Output the [X, Y] coordinate of the center of the cell containing the given text.  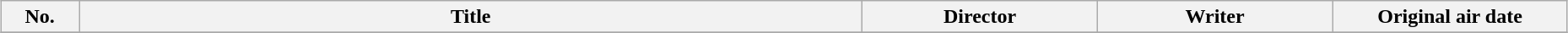
Title [471, 17]
Writer [1214, 17]
No. [41, 17]
Original air date [1450, 17]
Director [980, 17]
